Locate the cell with the specified text and output its [x, y] center coordinate. 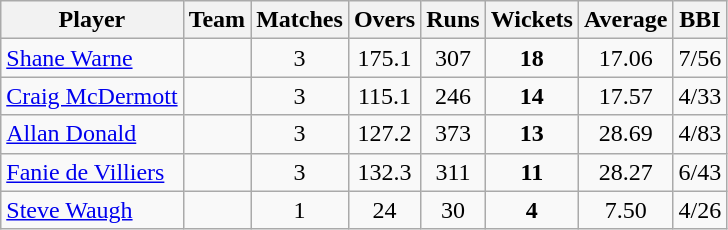
Player [92, 20]
Allan Donald [92, 134]
Wickets [532, 20]
BBI [700, 20]
6/43 [700, 172]
Matches [300, 20]
7.50 [626, 210]
Average [626, 20]
14 [532, 96]
373 [453, 134]
28.27 [626, 172]
4/26 [700, 210]
132.3 [384, 172]
Runs [453, 20]
18 [532, 58]
307 [453, 58]
Fanie de Villiers [92, 172]
127.2 [384, 134]
24 [384, 210]
17.06 [626, 58]
Steve Waugh [92, 210]
13 [532, 134]
4 [532, 210]
4/83 [700, 134]
Craig McDermott [92, 96]
17.57 [626, 96]
28.69 [626, 134]
Overs [384, 20]
Team [217, 20]
246 [453, 96]
Shane Warne [92, 58]
115.1 [384, 96]
7/56 [700, 58]
4/33 [700, 96]
175.1 [384, 58]
1 [300, 210]
11 [532, 172]
311 [453, 172]
30 [453, 210]
